Locate the cell with the specified text and output its (x, y) center coordinate. 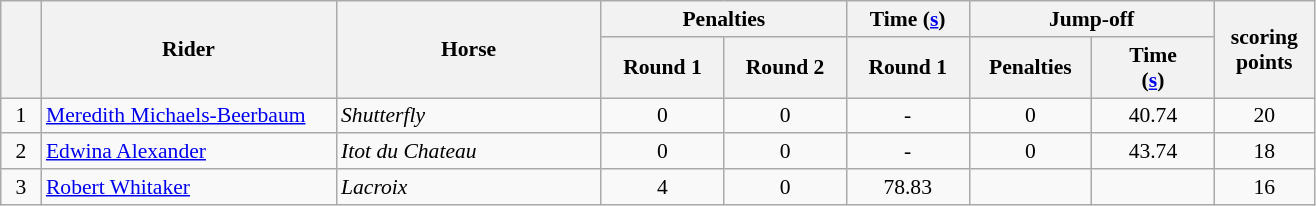
Time (s) (908, 19)
Shutterfly (468, 116)
Jump-off (1092, 19)
Robert Whitaker (188, 187)
18 (1264, 152)
1 (21, 116)
Itot du Chateau (468, 152)
40.74 (1154, 116)
scoringpoints (1264, 50)
Edwina Alexander (188, 152)
20 (1264, 116)
43.74 (1154, 152)
Horse (468, 50)
16 (1264, 187)
Rider (188, 50)
Meredith Michaels-Beerbaum (188, 116)
4 (662, 187)
Time(s) (1154, 68)
Lacroix (468, 187)
2 (21, 152)
3 (21, 187)
78.83 (908, 187)
Round 2 (786, 68)
